For the text-containing cell, return its midpoint in (X, Y) coordinate format. 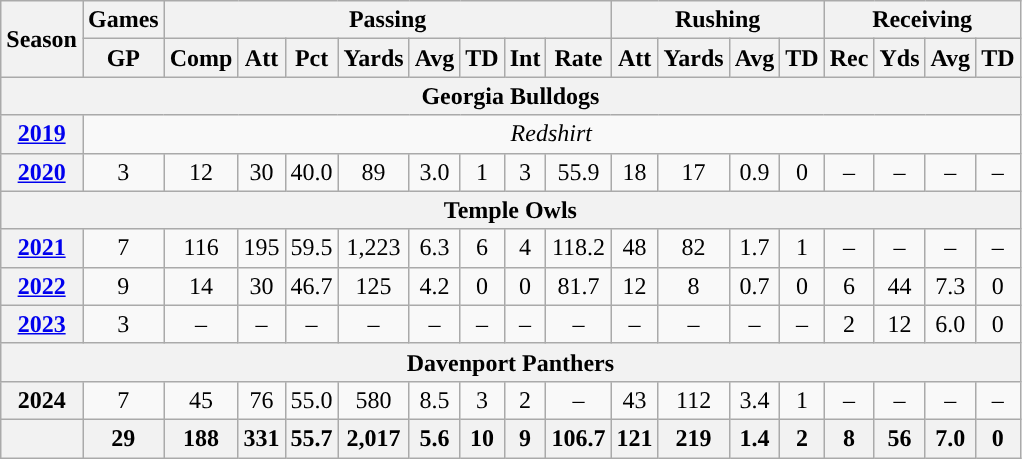
Temple Owls (510, 210)
1.4 (754, 438)
7.3 (950, 286)
125 (374, 286)
89 (374, 172)
Redshirt (551, 134)
55.7 (312, 438)
1.7 (754, 248)
Games (123, 20)
82 (694, 248)
Int (525, 58)
2024 (42, 400)
7.0 (950, 438)
48 (634, 248)
3.0 (434, 172)
29 (123, 438)
Rec (849, 58)
580 (374, 400)
2019 (42, 134)
10 (482, 438)
116 (201, 248)
17 (694, 172)
45 (201, 400)
2,017 (374, 438)
55.9 (578, 172)
GP (123, 58)
8.5 (434, 400)
6.0 (950, 324)
40.0 (312, 172)
46.7 (312, 286)
6.3 (434, 248)
121 (634, 438)
Rushing (718, 20)
18 (634, 172)
55.0 (312, 400)
44 (900, 286)
3.4 (754, 400)
Davenport Panthers (510, 362)
Rate (578, 58)
Comp (201, 58)
76 (262, 400)
Passing (388, 20)
Receiving (922, 20)
2020 (42, 172)
219 (694, 438)
5.6 (434, 438)
59.5 (312, 248)
195 (262, 248)
Season (42, 39)
2021 (42, 248)
Yds (900, 58)
Pct (312, 58)
112 (694, 400)
118.2 (578, 248)
4.2 (434, 286)
4 (525, 248)
14 (201, 286)
2023 (42, 324)
2022 (42, 286)
188 (201, 438)
0.9 (754, 172)
81.7 (578, 286)
1,223 (374, 248)
0.7 (754, 286)
43 (634, 400)
106.7 (578, 438)
331 (262, 438)
56 (900, 438)
Georgia Bulldogs (510, 96)
